Locate the cell with the specified text and output its (x, y) center coordinate. 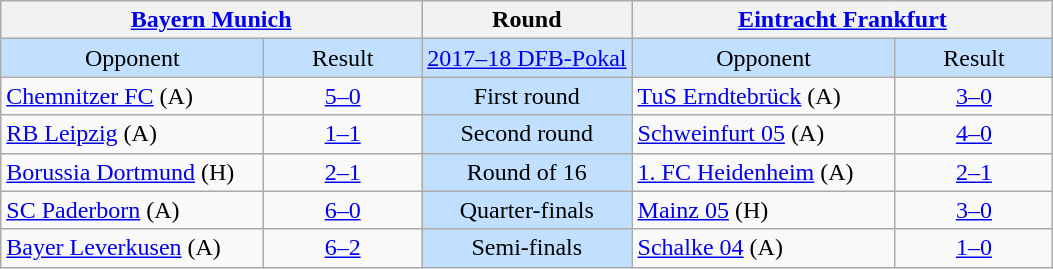
SC Paderborn (A) (132, 210)
RB Leipzig (A) (132, 134)
2017–18 DFB-Pokal (527, 58)
Semi-finals (527, 248)
Round of 16 (527, 172)
Mainz 05 (H) (764, 210)
6–0 (343, 210)
Bayer Leverkusen (A) (132, 248)
1–1 (343, 134)
Round (527, 20)
Schalke 04 (A) (764, 248)
First round (527, 96)
1. FC Heidenheim (A) (764, 172)
Chemnitzer FC (A) (132, 96)
Second round (527, 134)
TuS Erndtebrück (A) (764, 96)
Eintracht Frankfurt (842, 20)
4–0 (974, 134)
Quarter-finals (527, 210)
1–0 (974, 248)
Schweinfurt 05 (A) (764, 134)
6–2 (343, 248)
Bayern Munich (212, 20)
Borussia Dortmund (H) (132, 172)
5–0 (343, 96)
